Detect which cell encompasses the target text, then output its [X, Y] center coordinate. 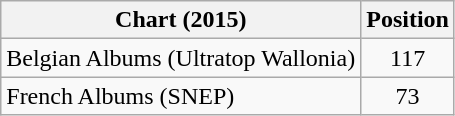
117 [408, 58]
Chart (2015) [181, 20]
Belgian Albums (Ultratop Wallonia) [181, 58]
Position [408, 20]
73 [408, 96]
French Albums (SNEP) [181, 96]
